Determine the [X, Y] coordinate at the center of the cell enclosing the given text.  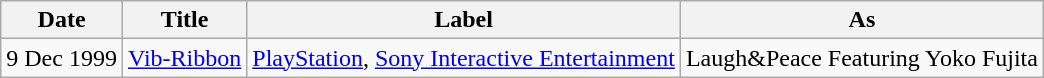
Laugh&Peace Featuring Yoko Fujita [862, 58]
Date [62, 20]
9 Dec 1999 [62, 58]
Label [464, 20]
Title [184, 20]
Vib-Ribbon [184, 58]
PlayStation, Sony Interactive Entertainment [464, 58]
As [862, 20]
